Locate the cell with the specified text and output its [x, y] center coordinate. 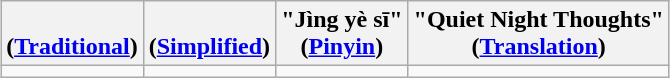
"Jìng yè sī"(Pinyin) [342, 34]
"Quiet Night Thoughts"(Translation) [538, 34]
(Simplified) [209, 34]
(Traditional) [72, 34]
